Scan for the cell matching the given text and deliver its [x, y] coordinate at center. 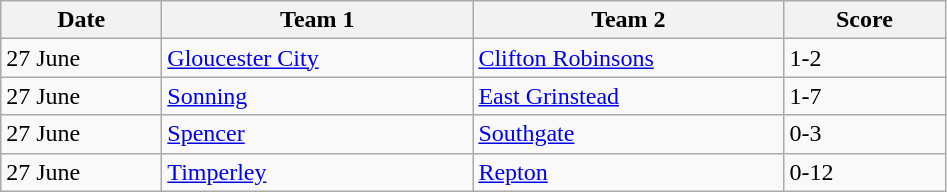
Timperley [318, 172]
Score [864, 20]
Date [82, 20]
1-7 [864, 96]
Sonning [318, 96]
Spencer [318, 134]
Team 1 [318, 20]
Clifton Robinsons [628, 58]
East Grinstead [628, 96]
Team 2 [628, 20]
Repton [628, 172]
Southgate [628, 134]
0-3 [864, 134]
Gloucester City [318, 58]
0-12 [864, 172]
1-2 [864, 58]
